For the text-containing cell, return its midpoint in (X, Y) coordinate format. 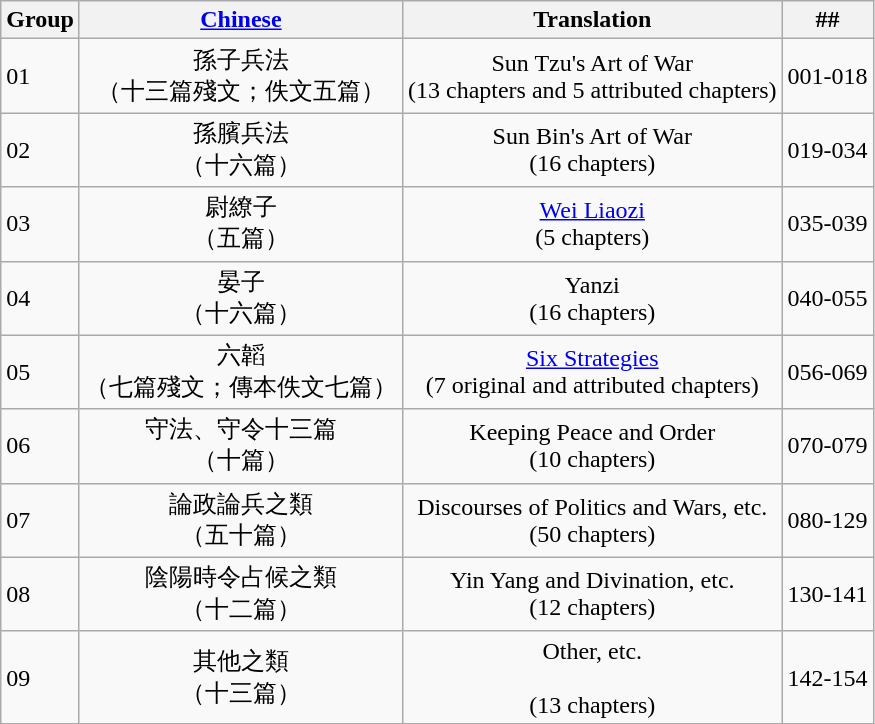
晏子（十六篇） (240, 298)
尉繚子（五篇） (240, 224)
孫臏兵法（十六篇） (240, 150)
Translation (592, 20)
08 (40, 594)
Sun Bin's Art of War(16 chapters) (592, 150)
070-079 (828, 446)
Chinese (240, 20)
04 (40, 298)
Yanzi(16 chapters) (592, 298)
Discourses of Politics and Wars, etc.(50 chapters) (592, 520)
03 (40, 224)
142-154 (828, 677)
Sun Tzu's Art of War(13 chapters and 5 attributed chapters) (592, 76)
05 (40, 372)
Group (40, 20)
Wei Liaozi(5 chapters) (592, 224)
040-055 (828, 298)
035-039 (828, 224)
孫子兵法（十三篇殘文；佚文五篇） (240, 76)
六韜（七篇殘文；傳本佚文七篇） (240, 372)
陰陽時令占候之類（十二篇） (240, 594)
論政論兵之類（五十篇） (240, 520)
Yin Yang and Divination, etc.(12 chapters) (592, 594)
## (828, 20)
其他之類（十三篇） (240, 677)
Six Strategies(7 original and attributed chapters) (592, 372)
056-069 (828, 372)
09 (40, 677)
130-141 (828, 594)
02 (40, 150)
01 (40, 76)
守法、守令十三篇（十篇） (240, 446)
06 (40, 446)
019-034 (828, 150)
080-129 (828, 520)
07 (40, 520)
001-018 (828, 76)
Other, etc.(13 chapters) (592, 677)
Keeping Peace and Order(10 chapters) (592, 446)
